Locate the cell with the specified text and output its [x, y] center coordinate. 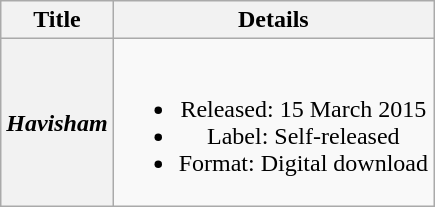
Havisham [57, 122]
Title [57, 20]
Details [273, 20]
Released: 15 March 2015Label: Self-releasedFormat: Digital download [273, 122]
